Find where the given text appears and provide that cell's center as (x, y) coordinate. 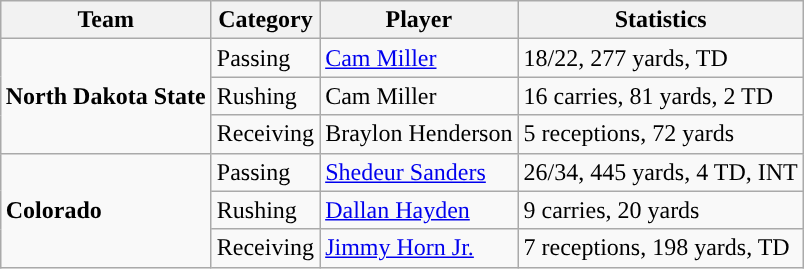
26/34, 445 yards, 4 TD, INT (660, 172)
Statistics (660, 20)
North Dakota State (106, 96)
Jimmy Horn Jr. (419, 248)
Braylon Henderson (419, 134)
Dallan Hayden (419, 210)
9 carries, 20 yards (660, 210)
5 receptions, 72 yards (660, 134)
Team (106, 20)
Player (419, 20)
Colorado (106, 210)
18/22, 277 yards, TD (660, 58)
7 receptions, 198 yards, TD (660, 248)
Shedeur Sanders (419, 172)
16 carries, 81 yards, 2 TD (660, 96)
Category (265, 20)
